Search for the cell housing the specified text and yield its (x, y) center coordinate. 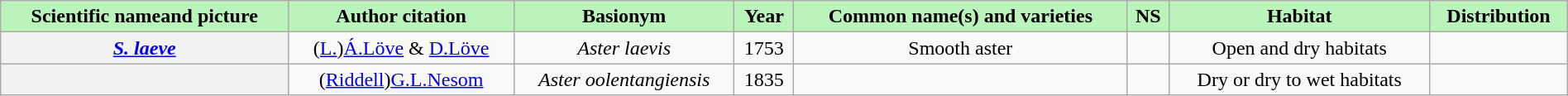
Aster laevis (624, 48)
Dry or dry to wet habitats (1300, 79)
Habitat (1300, 17)
Smooth aster (961, 48)
(Riddell)G.L.Nesom (402, 79)
Aster oolentangiensis (624, 79)
Scientific nameand picture (145, 17)
Open and dry habitats (1300, 48)
NS (1148, 17)
Basionym (624, 17)
Common name(s) and varieties (961, 17)
Year (764, 17)
S. laeve (145, 48)
1753 (764, 48)
1835 (764, 79)
(L.)Á.Löve & D.Löve (402, 48)
Distribution (1499, 17)
Author citation (402, 17)
